For the text-containing cell, return its midpoint in (x, y) coordinate format. 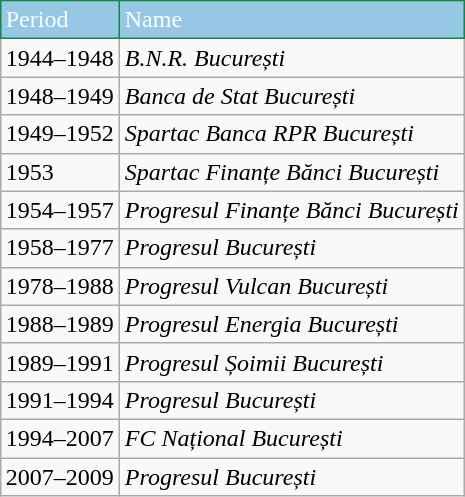
1989–1991 (60, 362)
Progresul Energia București (292, 324)
Period (60, 20)
1991–1994 (60, 400)
1978–1988 (60, 286)
Spartac Finanțe Bănci București (292, 172)
1994–2007 (60, 438)
Spartac Banca RPR București (292, 134)
1958–1977 (60, 248)
1948–1949 (60, 96)
FC Național București (292, 438)
1954–1957 (60, 210)
1944–1948 (60, 58)
Name (292, 20)
2007–2009 (60, 477)
B.N.R. București (292, 58)
1988–1989 (60, 324)
Progresul Vulcan București (292, 286)
1949–1952 (60, 134)
1953 (60, 172)
Progresul Finanțe Bănci București (292, 210)
Banca de Stat București (292, 96)
Progresul Șoimii București (292, 362)
